Find where the given text appears and provide that cell's center as (x, y) coordinate. 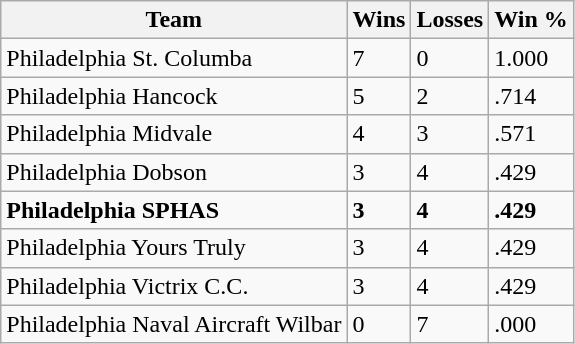
Philadelphia Naval Aircraft Wilbar (174, 324)
.000 (532, 324)
Philadelphia SPHAS (174, 210)
Philadelphia Victrix C.C. (174, 286)
Philadelphia Hancock (174, 96)
Win % (532, 20)
2 (450, 96)
.571 (532, 134)
Wins (379, 20)
Team (174, 20)
5 (379, 96)
Losses (450, 20)
Philadelphia Midvale (174, 134)
Philadelphia Yours Truly (174, 248)
.714 (532, 96)
1.000 (532, 58)
Philadelphia Dobson (174, 172)
Philadelphia St. Columba (174, 58)
